For the text-containing cell, return its midpoint in (x, y) coordinate format. 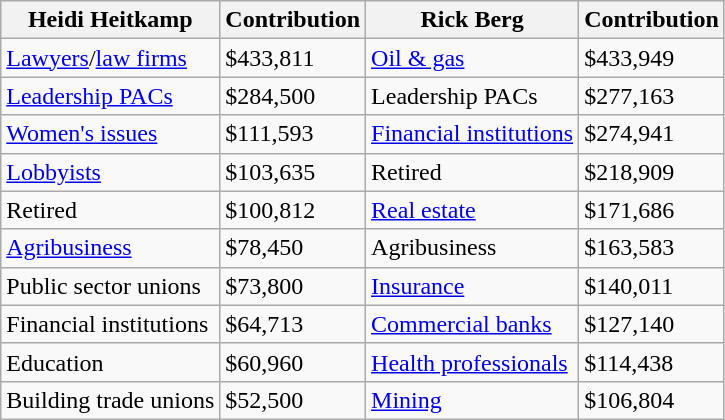
$52,500 (293, 400)
Women's issues (110, 134)
Heidi Heitkamp (110, 20)
$140,011 (652, 286)
Commercial banks (472, 324)
$73,800 (293, 286)
$64,713 (293, 324)
Oil & gas (472, 58)
Lobbyists (110, 172)
$163,583 (652, 248)
$277,163 (652, 96)
Education (110, 362)
Rick Berg (472, 20)
$218,909 (652, 172)
Lawyers/law firms (110, 58)
$127,140 (652, 324)
$100,812 (293, 210)
Building trade unions (110, 400)
$284,500 (293, 96)
$60,960 (293, 362)
$433,949 (652, 58)
$111,593 (293, 134)
$274,941 (652, 134)
Health professionals (472, 362)
Public sector unions (110, 286)
Mining (472, 400)
Insurance (472, 286)
$171,686 (652, 210)
$78,450 (293, 248)
$103,635 (293, 172)
$114,438 (652, 362)
Real estate (472, 210)
$433,811 (293, 58)
$106,804 (652, 400)
